Return the [X, Y] coordinate for the center point of the cell that contains the specified text.  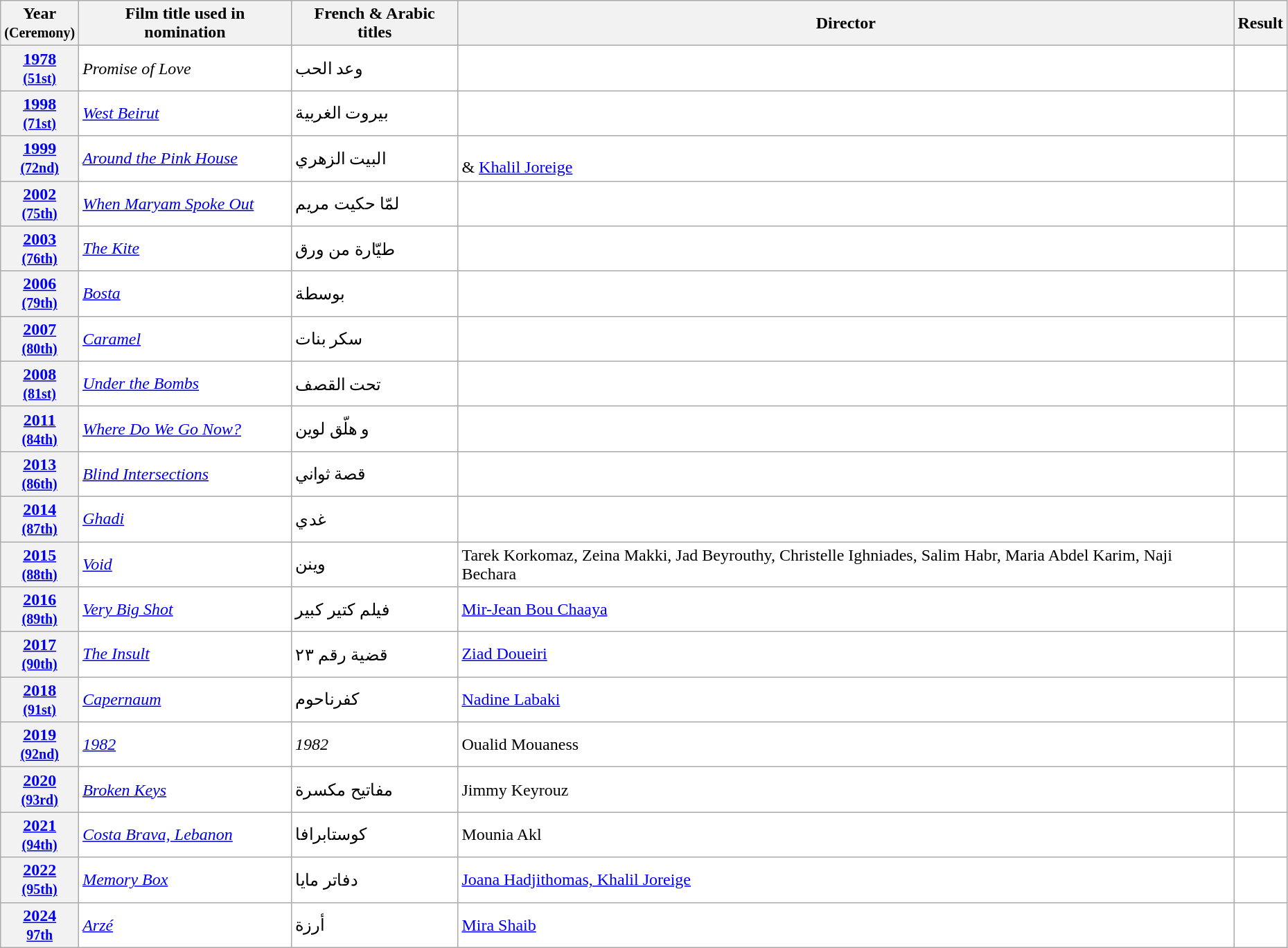
لمّا حكيت مريم [374, 204]
Film title used in nomination [186, 24]
Oualid Mouaness [846, 744]
قضية رقم ٢٣ [374, 654]
Memory Box [186, 880]
& Khalil Joreige [846, 158]
دفاتر مايا [374, 880]
French & Arabic titles [374, 24]
2007(80th) [40, 338]
202497th [40, 924]
2003(76th) [40, 248]
Jimmy Keyrouz [846, 790]
The Kite [186, 248]
Void [186, 564]
و هلّق لوين [374, 428]
وعد الحب [374, 68]
طيّارة من ورق [374, 248]
2019(92nd) [40, 744]
Bosta [186, 294]
2022(95th) [40, 880]
كوستابرافا [374, 834]
Director [846, 24]
1999(72nd) [40, 158]
2020(93rd) [40, 790]
Ghadi [186, 518]
Year(Ceremony) [40, 24]
Broken Keys [186, 790]
قصة ثواني [374, 474]
غدي [374, 518]
بوسطة [374, 294]
2011(84th) [40, 428]
کفرناحوم [374, 700]
Caramel [186, 338]
البيت الزهري [374, 158]
فيلم كتير كبير [374, 610]
Very Big Shot [186, 610]
Mira Shaib [846, 924]
Nadine Labaki [846, 700]
Result [1260, 24]
Where Do We Go Now? [186, 428]
1998(71st) [40, 114]
سكر بنات [374, 338]
2013(86th) [40, 474]
2017(90th) [40, 654]
Blind Intersections [186, 474]
Costa Brava, Lebanon [186, 834]
2006(79th) [40, 294]
West Beirut [186, 114]
Promise of Love [186, 68]
The Insult [186, 654]
When Maryam Spoke Out [186, 204]
1978(51st) [40, 68]
Joana Hadjithomas, Khalil Joreige [846, 880]
2021(94th) [40, 834]
Mir-Jean Bou Chaaya [846, 610]
Around the Pink House [186, 158]
Under the Bombs [186, 384]
تحت القصف [374, 384]
2018(91st) [40, 700]
بيروت الغربية [374, 114]
2002(75th) [40, 204]
أرزة [374, 924]
2015(88th) [40, 564]
Arzé [186, 924]
2008(81st) [40, 384]
2014(87th) [40, 518]
مفاتيح مكسرة [374, 790]
وينن [374, 564]
Mounia Akl [846, 834]
2016(89th) [40, 610]
Tarek Korkomaz, Zeina Makki, Jad Beyrouthy, Christelle Ighniades, Salim Habr, Maria Abdel Karim, Naji Bechara [846, 564]
Ziad Doueiri [846, 654]
Capernaum [186, 700]
